Capture the cell that displays the provided text and extract its (x, y) central coordinate. 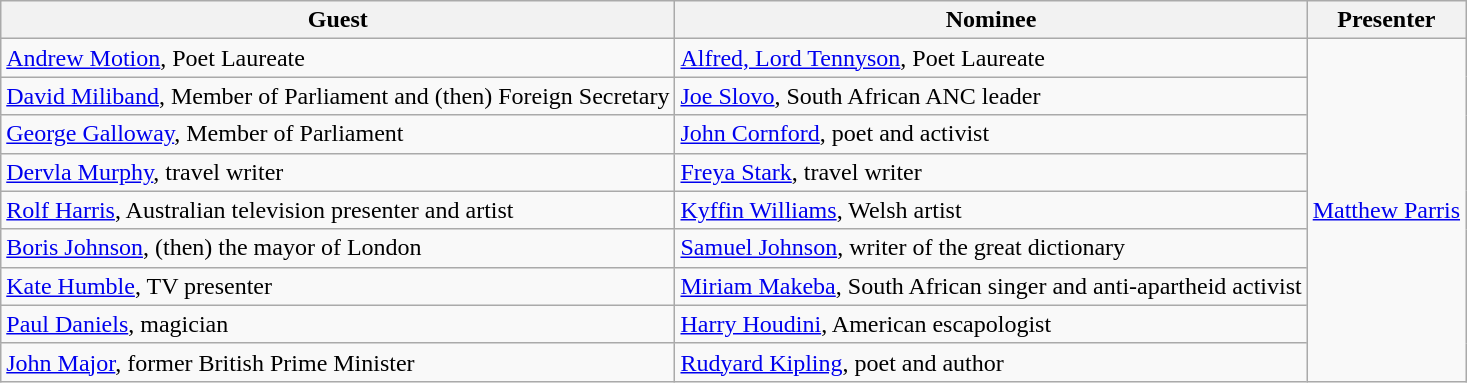
Matthew Parris (1386, 210)
Andrew Motion, Poet Laureate (338, 58)
Presenter (1386, 20)
Guest (338, 20)
David Miliband, Member of Parliament and (then) Foreign Secretary (338, 96)
Rudyard Kipling, poet and author (991, 362)
George Galloway, Member of Parliament (338, 134)
Freya Stark, travel writer (991, 172)
Joe Slovo, South African ANC leader (991, 96)
Samuel Johnson, writer of the great dictionary (991, 248)
Boris Johnson, (then) the mayor of London (338, 248)
Miriam Makeba, South African singer and anti-apartheid activist (991, 286)
Rolf Harris, Australian television presenter and artist (338, 210)
Harry Houdini, American escapologist (991, 324)
John Cornford, poet and activist (991, 134)
Kyffin Williams, Welsh artist (991, 210)
Paul Daniels, magician (338, 324)
Kate Humble, TV presenter (338, 286)
Nominee (991, 20)
Alfred, Lord Tennyson, Poet Laureate (991, 58)
Dervla Murphy, travel writer (338, 172)
John Major, former British Prime Minister (338, 362)
